Capture the cell that displays the provided text and extract its (x, y) central coordinate. 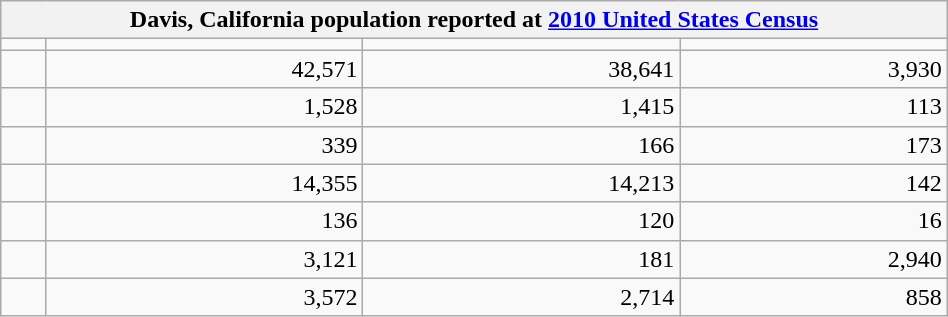
1,415 (522, 107)
2,940 (814, 259)
14,213 (522, 183)
181 (522, 259)
120 (522, 221)
3,121 (204, 259)
3,572 (204, 297)
42,571 (204, 69)
136 (204, 221)
Davis, California population reported at 2010 United States Census (474, 20)
339 (204, 145)
166 (522, 145)
1,528 (204, 107)
113 (814, 107)
173 (814, 145)
3,930 (814, 69)
858 (814, 297)
14,355 (204, 183)
16 (814, 221)
2,714 (522, 297)
38,641 (522, 69)
142 (814, 183)
